Capture the cell that displays the provided text and extract its (x, y) central coordinate. 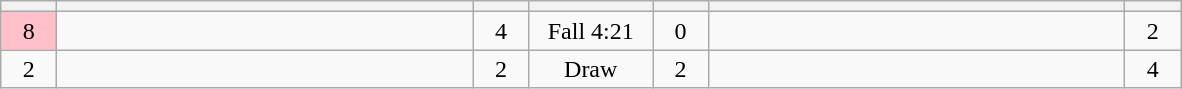
Fall 4:21 (591, 31)
Draw (591, 69)
8 (29, 31)
0 (680, 31)
